Pinpoint the cell where the given text exists, returning its [X, Y] midpoint coordinate. 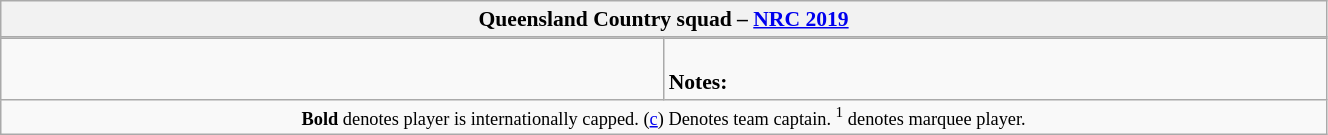
Bold denotes player is internationally capped. (c) Denotes team captain. 1 denotes marquee player. [664, 117]
Notes: [996, 68]
Queensland Country squad – NRC 2019 [664, 19]
